Detect which cell encompasses the target text, then output its [x, y] center coordinate. 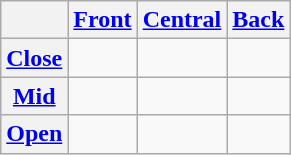
Back [258, 20]
Open [34, 134]
Front [102, 20]
Central [182, 20]
Mid [34, 96]
Close [34, 58]
